For the text-containing cell, return its midpoint in (X, Y) coordinate format. 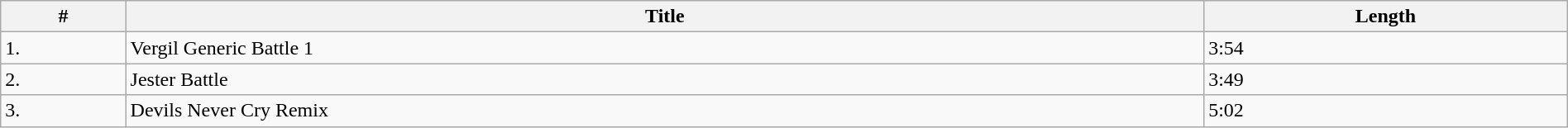
3:49 (1386, 79)
3. (63, 111)
5:02 (1386, 111)
Vergil Generic Battle 1 (665, 48)
Length (1386, 17)
2. (63, 79)
Title (665, 17)
# (63, 17)
1. (63, 48)
Jester Battle (665, 79)
Devils Never Cry Remix (665, 111)
3:54 (1386, 48)
